Output the (x, y) coordinate of the center of the cell containing the given text.  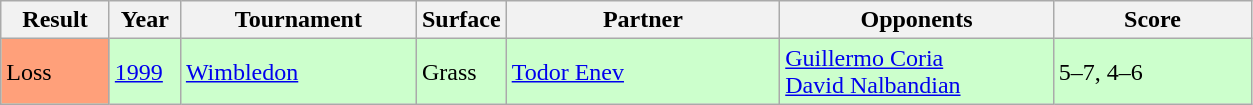
Year (144, 20)
Tournament (298, 20)
5–7, 4–6 (1152, 72)
Guillermo Coria David Nalbandian (917, 72)
1999 (144, 72)
Surface (461, 20)
Score (1152, 20)
Loss (56, 72)
Todor Enev (643, 72)
Result (56, 20)
Wimbledon (298, 72)
Opponents (917, 20)
Partner (643, 20)
Grass (461, 72)
